For the text-containing cell, return its midpoint in (x, y) coordinate format. 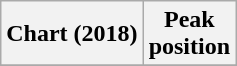
Peakposition (189, 34)
Chart (2018) (72, 34)
